Pinpoint the cell where the given text exists, returning its [X, Y] midpoint coordinate. 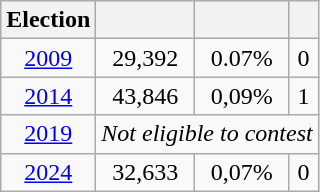
2014 [48, 96]
0,07% [242, 172]
Election [48, 20]
2019 [48, 134]
0.07% [242, 58]
0,09% [242, 96]
32,633 [146, 172]
29,392 [146, 58]
2024 [48, 172]
1 [304, 96]
Not eligible to contest [207, 134]
2009 [48, 58]
43,846 [146, 96]
